Scan for the cell matching the given text and deliver its (x, y) coordinate at center. 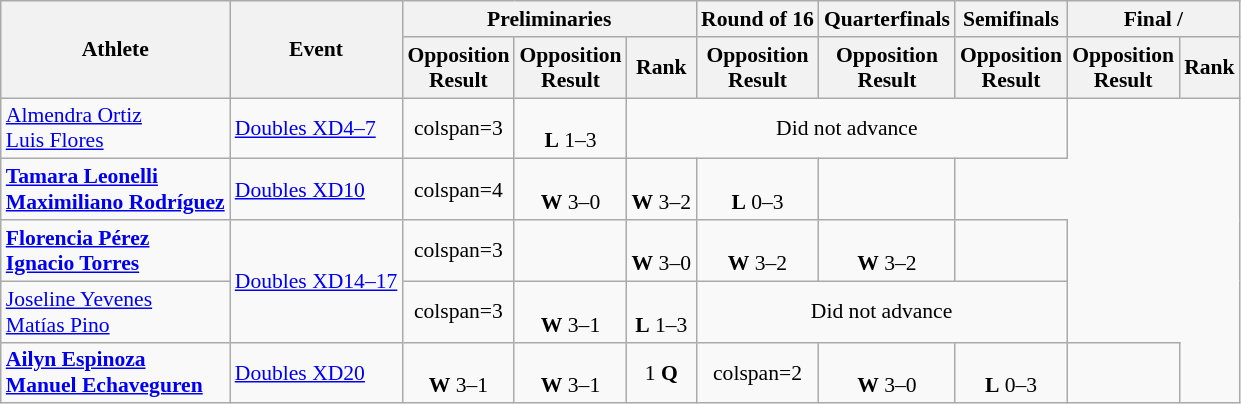
Athlete (116, 50)
Doubles XD14–17 (316, 281)
colspan=4 (458, 190)
Semifinals (1011, 19)
Round of 16 (758, 19)
1 Q (662, 372)
Joseline YevenesMatías Pino (116, 312)
Doubles XD10 (316, 190)
Preliminaries (549, 19)
colspan=2 (758, 372)
Almendra OrtizLuis Flores (116, 128)
Event (316, 50)
Doubles XD4–7 (316, 128)
Ailyn EspinozaManuel Echaveguren (116, 372)
Florencia PérezIgnacio Torres (116, 250)
Final / (1154, 19)
Tamara LeonelliMaximiliano Rodríguez (116, 190)
Quarterfinals (887, 19)
Doubles XD20 (316, 372)
